Return the [x, y] coordinate for the center point of the cell that contains the specified text.  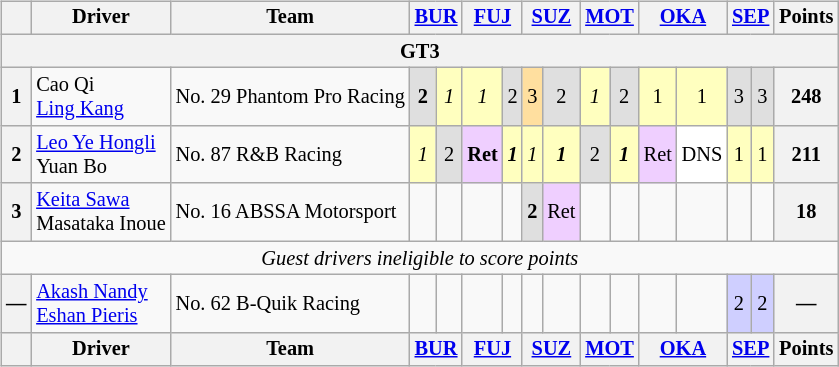
Leo Ye Hongli Yuan Bo [100, 155]
DNS [702, 155]
No. 29 Phantom Pro Racing [290, 97]
No. 62 B-Quik Racing [290, 304]
211 [806, 155]
Cao Qi Ling Kang [100, 97]
Keita Sawa Masataka Inoue [100, 212]
18 [806, 212]
No. 87 R&B Racing [290, 155]
248 [806, 97]
No. 16 ABSSA Motorsport [290, 212]
Akash Nandy Eshan Pieris [100, 304]
GT3 [420, 51]
Guest drivers ineligible to score points [420, 258]
